Detect which cell encompasses the target text, then output its (x, y) center coordinate. 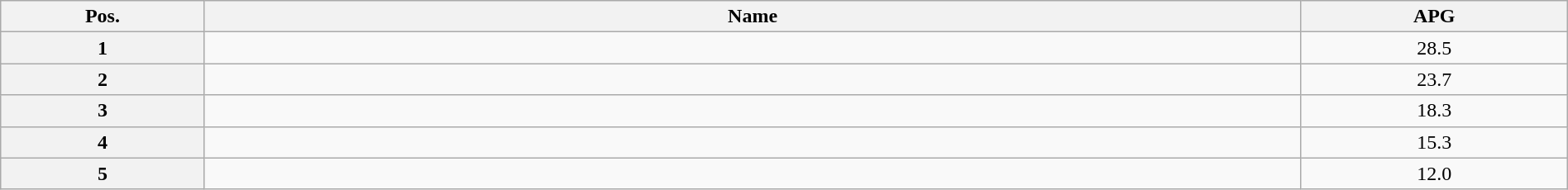
18.3 (1434, 111)
23.7 (1434, 79)
Pos. (103, 17)
15.3 (1434, 142)
2 (103, 79)
APG (1434, 17)
3 (103, 111)
28.5 (1434, 48)
5 (103, 173)
1 (103, 48)
12.0 (1434, 173)
Name (753, 17)
4 (103, 142)
